Return [X, Y] of the center of cell containing provided text 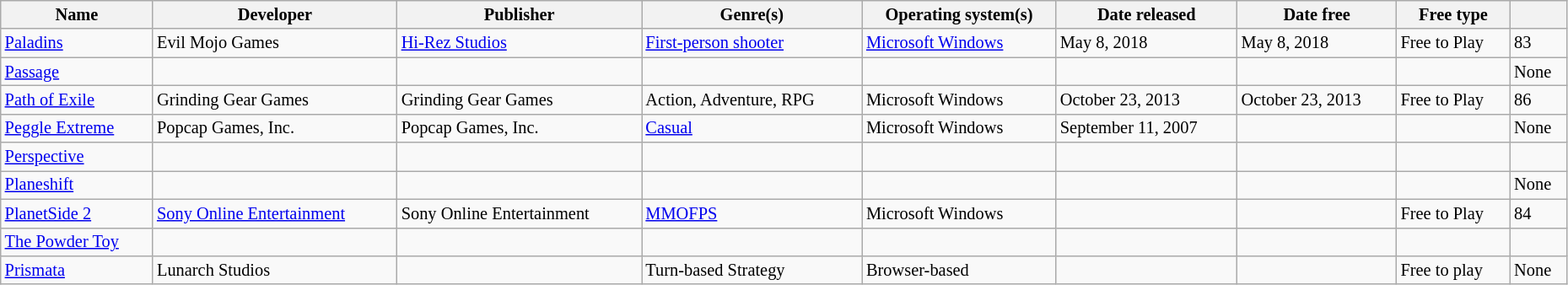
Paladins [77, 43]
Path of Exile [77, 99]
PlanetSide 2 [77, 213]
Action, Adventure, RPG [752, 99]
Operating system(s) [959, 14]
83 [1538, 43]
Name [77, 14]
Free type [1454, 14]
First-person shooter [752, 43]
Free to play [1454, 270]
Casual [752, 128]
The Powder Toy [77, 242]
Passage [77, 72]
September 11, 2007 [1147, 128]
84 [1538, 213]
MMOFPS [752, 213]
Prismata [77, 270]
Lunarch Studios [275, 270]
Developer [275, 14]
Date free [1317, 14]
Hi-Rez Studios [520, 43]
Perspective [77, 157]
Publisher [520, 14]
Planeshift [77, 185]
Date released [1147, 14]
Browser-based [959, 270]
86 [1538, 99]
Turn-based Strategy [752, 270]
Genre(s) [752, 14]
Peggle Extreme [77, 128]
Evil Mojo Games [275, 43]
